Detect which cell encompasses the target text, then output its [x, y] center coordinate. 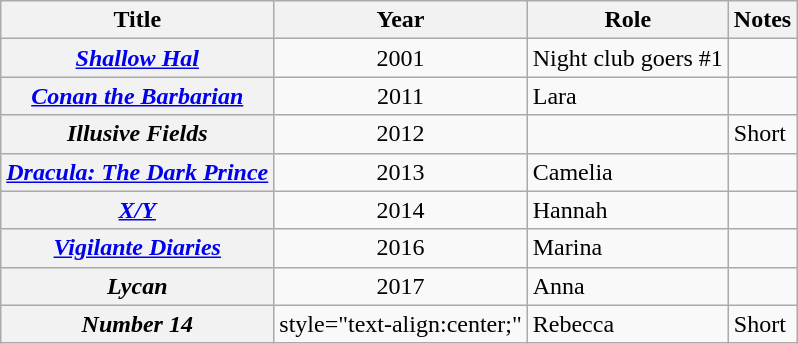
Dracula: The Dark Prince [138, 172]
X/Y [138, 210]
Conan the Barbarian [138, 96]
2011 [400, 96]
Rebecca [628, 324]
Shallow Hal [138, 58]
Year [400, 20]
Lycan [138, 286]
style="text-align:center;" [400, 324]
Notes [762, 20]
2012 [400, 134]
Vigilante Diaries [138, 248]
2017 [400, 286]
Role [628, 20]
Night club goers #1 [628, 58]
2016 [400, 248]
2013 [400, 172]
Marina [628, 248]
Number 14 [138, 324]
Anna [628, 286]
2001 [400, 58]
Hannah [628, 210]
Lara [628, 96]
2014 [400, 210]
Title [138, 20]
Camelia [628, 172]
Illusive Fields [138, 134]
